Search for the cell housing the specified text and yield its (x, y) center coordinate. 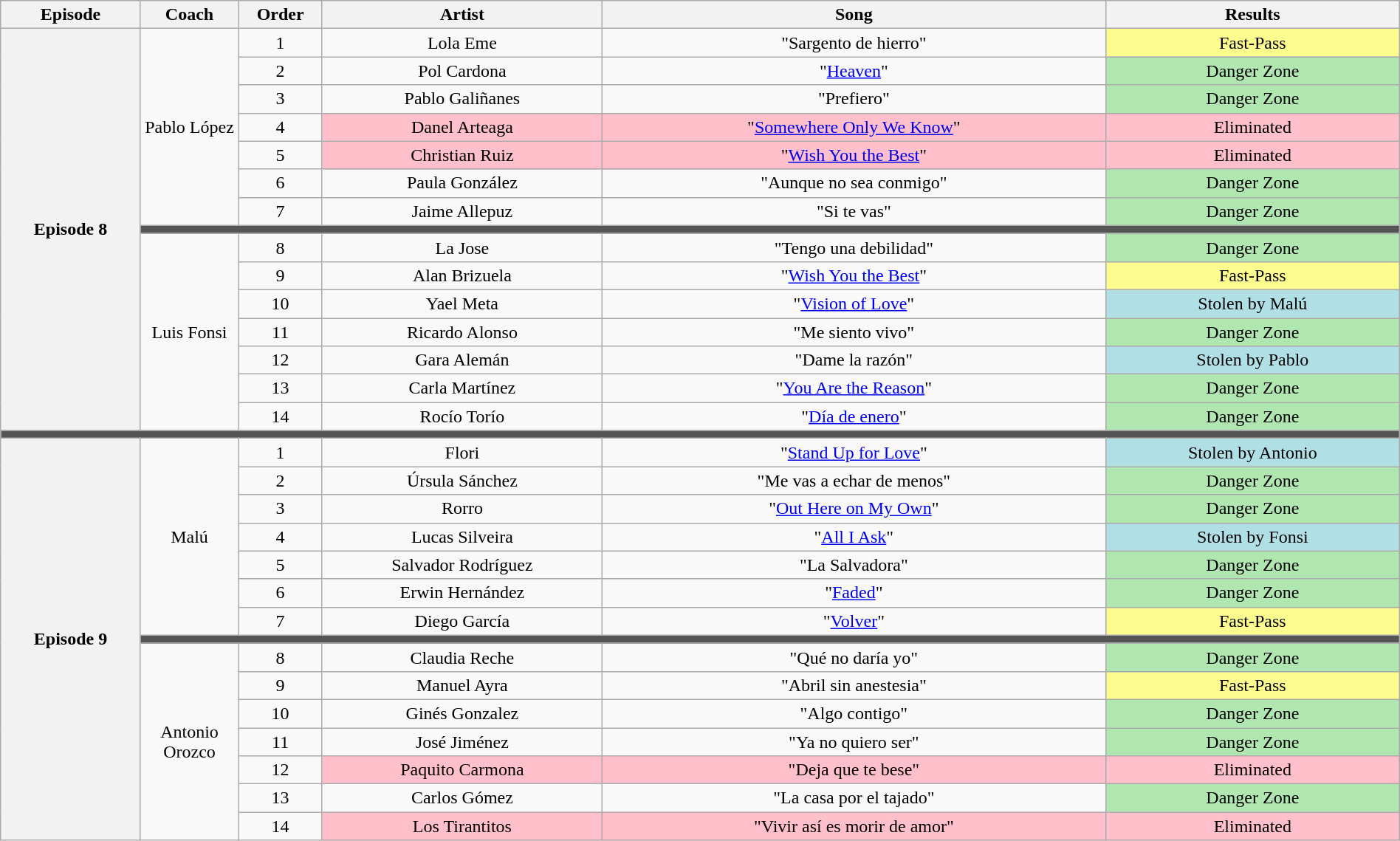
Artist (462, 15)
Claudia Reche (462, 657)
"Tengo una debilidad" (854, 247)
Christian Ruiz (462, 155)
"Vivir así es morir de amor" (854, 826)
Carlos Gómez (462, 798)
"Abril sin anestesia" (854, 685)
Jaime Allepuz (462, 211)
Order (281, 15)
"Ya no quiero ser" (854, 742)
"Aunque no sea conmigo" (854, 183)
"Sargento de hierro" (854, 43)
"La Salvadora" (854, 565)
Results (1252, 15)
"Stand Up for Love" (854, 453)
"Volver" (854, 621)
Carla Martínez (462, 388)
Danel Arteaga (462, 127)
Salvador Rodríguez (462, 565)
Paula González (462, 183)
"Me siento vivo" (854, 332)
Pol Cardona (462, 71)
Rocío Torío (462, 416)
Stolen by Malú (1252, 303)
"Heaven" (854, 71)
Stolen by Pablo (1252, 360)
Pablo Galiñanes (462, 99)
Song (854, 15)
"Prefiero" (854, 99)
Ricardo Alonso (462, 332)
Gara Alemán (462, 360)
Paquito Carmona (462, 770)
Lucas Silveira (462, 537)
Episode (71, 15)
"Si te vas" (854, 211)
"Me vas a echar de menos" (854, 481)
Úrsula Sánchez (462, 481)
"You Are the Reason" (854, 388)
Luis Fonsi (189, 332)
"Algo contigo" (854, 713)
"Día de enero" (854, 416)
Episode 8 (71, 230)
Erwin Hernández (462, 593)
"La casa por el tajado" (854, 798)
"All I Ask" (854, 537)
Coach (189, 15)
José Jiménez (462, 742)
"Dame la razón" (854, 360)
La Jose (462, 247)
Stolen by Antonio (1252, 453)
Episode 9 (71, 639)
Pablo López (189, 127)
Ginés Gonzalez (462, 713)
Manuel Ayra (462, 685)
Yael Meta (462, 303)
Malú (189, 537)
Flori (462, 453)
"Vision of Love" (854, 303)
"Somewhere Only We Know" (854, 127)
Los Tirantitos (462, 826)
Rorro (462, 509)
Diego García (462, 621)
"Qué no daría yo" (854, 657)
Lola Eme (462, 43)
Stolen by Fonsi (1252, 537)
"Out Here on My Own" (854, 509)
"Deja que te bese" (854, 770)
Antonio Orozco (189, 741)
Alan Brizuela (462, 275)
"Faded" (854, 593)
